For the text-containing cell, return its midpoint in (x, y) coordinate format. 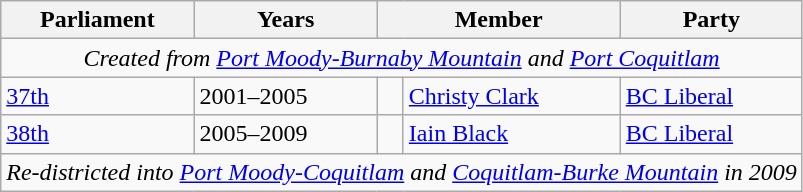
Christy Clark (512, 96)
Parliament (98, 20)
2001–2005 (286, 96)
Re-districted into Port Moody-Coquitlam and Coquitlam-Burke Mountain in 2009 (402, 172)
Created from Port Moody-Burnaby Mountain and Port Coquitlam (402, 58)
Iain Black (512, 134)
37th (98, 96)
Party (711, 20)
2005–2009 (286, 134)
Years (286, 20)
Member (498, 20)
38th (98, 134)
